Find where the given text appears and provide that cell's center as (x, y) coordinate. 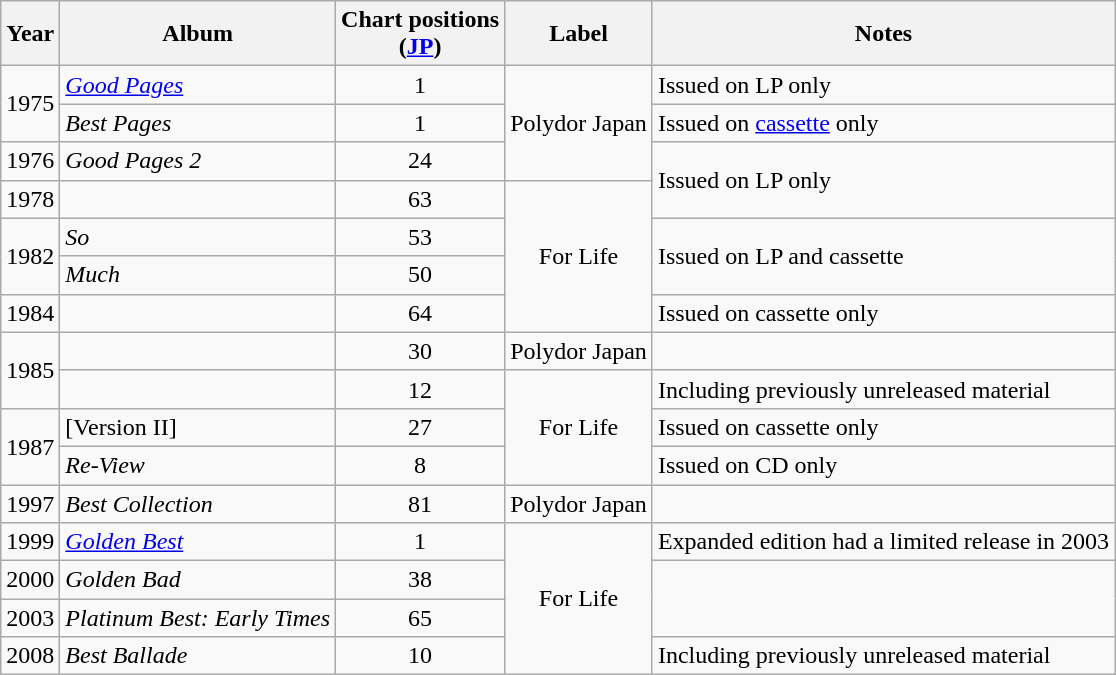
53 (420, 237)
Label (579, 34)
Golden Best (198, 542)
1976 (30, 161)
12 (420, 389)
2008 (30, 656)
So (198, 237)
Expanded edition had a limited release in 2003 (883, 542)
1978 (30, 199)
2000 (30, 580)
63 (420, 199)
1984 (30, 313)
50 (420, 275)
81 (420, 503)
Notes (883, 34)
27 (420, 427)
1999 (30, 542)
1985 (30, 370)
Issued on CD only (883, 465)
24 (420, 161)
[Version II] (198, 427)
Golden Bad (198, 580)
1997 (30, 503)
65 (420, 618)
Good Pages 2 (198, 161)
8 (420, 465)
64 (420, 313)
30 (420, 351)
Chart positions(JP) (420, 34)
Issued on LP and cassette (883, 256)
Year (30, 34)
10 (420, 656)
Good Pages (198, 85)
Best Ballade (198, 656)
Much (198, 275)
2003 (30, 618)
1975 (30, 104)
38 (420, 580)
1982 (30, 256)
Best Pages (198, 123)
Album (198, 34)
Best Collection (198, 503)
Re-View (198, 465)
Platinum Best: Early Times (198, 618)
1987 (30, 446)
